Return the [x, y] coordinate for the center point of the cell that contains the specified text.  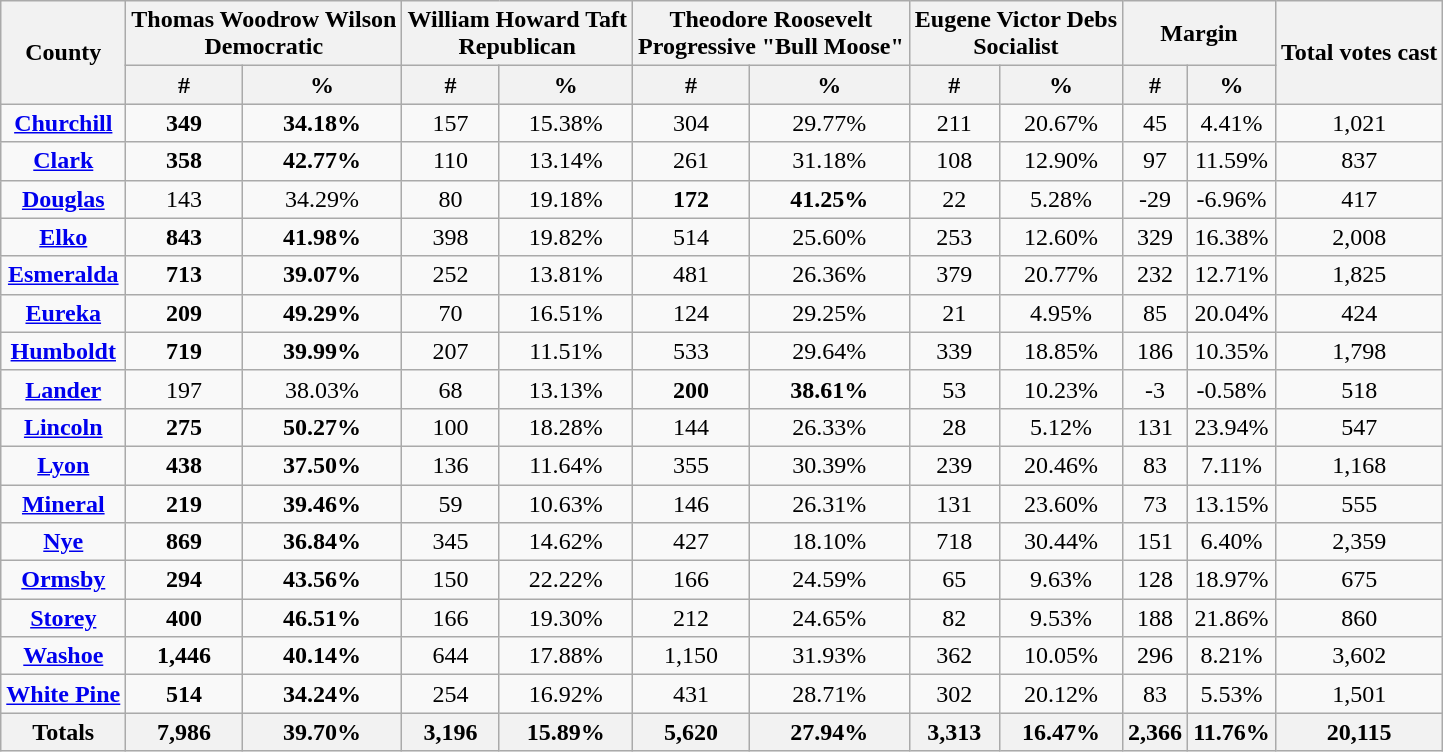
644 [450, 656]
207 [450, 351]
1,150 [692, 656]
34.18% [322, 123]
13.15% [1232, 503]
18.10% [829, 542]
68 [450, 389]
294 [184, 580]
18.85% [1060, 351]
869 [184, 542]
31.18% [829, 161]
124 [692, 313]
Lyon [64, 465]
County [64, 52]
Totals [64, 732]
21.86% [1232, 618]
Churchill [64, 123]
547 [1359, 427]
555 [1359, 503]
26.31% [829, 503]
34.29% [322, 199]
Ormsby [64, 580]
146 [692, 503]
82 [954, 618]
713 [184, 275]
21 [954, 313]
110 [450, 161]
151 [1156, 542]
-29 [1156, 199]
Lander [64, 389]
12.90% [1060, 161]
4.41% [1232, 123]
10.23% [1060, 389]
23.60% [1060, 503]
219 [184, 503]
85 [1156, 313]
2,359 [1359, 542]
232 [1156, 275]
7,986 [184, 732]
29.77% [829, 123]
45 [1156, 123]
3,196 [450, 732]
53 [954, 389]
27.94% [829, 732]
25.60% [829, 237]
339 [954, 351]
12.71% [1232, 275]
Nye [64, 542]
16.38% [1232, 237]
143 [184, 199]
20.46% [1060, 465]
22.22% [566, 580]
8.21% [1232, 656]
-0.58% [1232, 389]
358 [184, 161]
355 [692, 465]
252 [450, 275]
379 [954, 275]
424 [1359, 313]
200 [692, 389]
20.77% [1060, 275]
15.38% [566, 123]
13.14% [566, 161]
186 [1156, 351]
362 [954, 656]
39.99% [322, 351]
100 [450, 427]
22 [954, 199]
5.28% [1060, 199]
26.33% [829, 427]
34.24% [322, 694]
14.62% [566, 542]
19.18% [566, 199]
-6.96% [1232, 199]
345 [450, 542]
41.25% [829, 199]
5.53% [1232, 694]
50.27% [322, 427]
40.14% [322, 656]
9.63% [1060, 580]
18.97% [1232, 580]
209 [184, 313]
Thomas Woodrow WilsonDemocratic [264, 34]
1,168 [1359, 465]
19.82% [566, 237]
837 [1359, 161]
2,366 [1156, 732]
7.11% [1232, 465]
Theodore RooseveltProgressive "Bull Moose" [772, 34]
28 [954, 427]
20.04% [1232, 313]
26.36% [829, 275]
70 [450, 313]
2,008 [1359, 237]
49.29% [322, 313]
Storey [64, 618]
42.77% [322, 161]
1,798 [1359, 351]
16.51% [566, 313]
10.63% [566, 503]
1,446 [184, 656]
29.25% [829, 313]
10.05% [1060, 656]
37.50% [322, 465]
9.53% [1060, 618]
427 [692, 542]
398 [450, 237]
1,021 [1359, 123]
41.98% [322, 237]
13.13% [566, 389]
3,602 [1359, 656]
24.65% [829, 618]
43.56% [322, 580]
481 [692, 275]
3,313 [954, 732]
Lincoln [64, 427]
Elko [64, 237]
349 [184, 123]
80 [450, 199]
Mineral [64, 503]
144 [692, 427]
18.28% [566, 427]
17.88% [566, 656]
97 [1156, 161]
20.12% [1060, 694]
197 [184, 389]
400 [184, 618]
11.59% [1232, 161]
13.81% [566, 275]
843 [184, 237]
Esmeralda [64, 275]
1,825 [1359, 275]
39.46% [322, 503]
Eugene Victor DebsSocialist [1016, 34]
46.51% [322, 618]
31.93% [829, 656]
860 [1359, 618]
Douglas [64, 199]
30.44% [1060, 542]
16.92% [566, 694]
23.94% [1232, 427]
59 [450, 503]
11.76% [1232, 732]
253 [954, 237]
533 [692, 351]
-3 [1156, 389]
16.47% [1060, 732]
15.89% [566, 732]
20,115 [1359, 732]
Humboldt [64, 351]
William Howard TaftRepublican [518, 34]
39.07% [322, 275]
212 [692, 618]
719 [184, 351]
29.64% [829, 351]
675 [1359, 580]
239 [954, 465]
304 [692, 123]
Margin [1200, 34]
12.60% [1060, 237]
438 [184, 465]
4.95% [1060, 313]
172 [692, 199]
417 [1359, 199]
36.84% [322, 542]
296 [1156, 656]
188 [1156, 618]
38.61% [829, 389]
5,620 [692, 732]
150 [450, 580]
65 [954, 580]
5.12% [1060, 427]
157 [450, 123]
302 [954, 694]
24.59% [829, 580]
39.70% [322, 732]
White Pine [64, 694]
Clark [64, 161]
10.35% [1232, 351]
108 [954, 161]
Washoe [64, 656]
20.67% [1060, 123]
128 [1156, 580]
211 [954, 123]
Total votes cast [1359, 52]
329 [1156, 237]
718 [954, 542]
11.64% [566, 465]
6.40% [1232, 542]
1,501 [1359, 694]
136 [450, 465]
30.39% [829, 465]
28.71% [829, 694]
431 [692, 694]
254 [450, 694]
19.30% [566, 618]
38.03% [322, 389]
261 [692, 161]
Eureka [64, 313]
11.51% [566, 351]
275 [184, 427]
73 [1156, 503]
518 [1359, 389]
